Determine the [X, Y] coordinate at the center of the cell enclosing the given text.  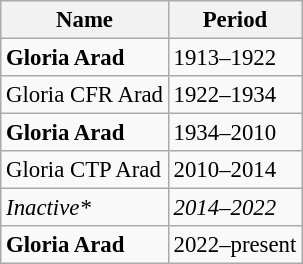
Period [234, 20]
2014–2022 [234, 208]
1934–2010 [234, 133]
Name [85, 20]
Gloria CTP Arad [85, 170]
Gloria CFR Arad [85, 95]
2022–present [234, 245]
2010–2014 [234, 170]
1913–1922 [234, 58]
Inactive* [85, 208]
1922–1934 [234, 95]
